Determine the [x, y] coordinate at the center of the cell enclosing the given text.  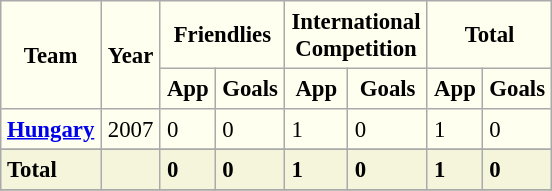
Friendlies [222, 35]
InternationalCompetition [356, 35]
2007 [130, 129]
Hungary [50, 129]
Team [50, 55]
Year [130, 55]
